Scan for the cell matching the given text and deliver its [x, y] coordinate at center. 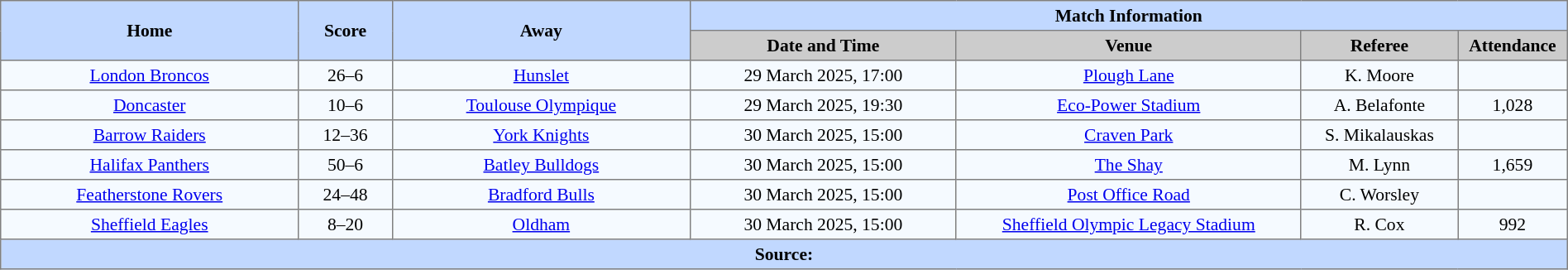
Sheffield Olympic Legacy Stadium [1128, 224]
Referee [1379, 46]
29 March 2025, 19:30 [823, 105]
24–48 [346, 195]
Away [541, 31]
London Broncos [150, 75]
Doncaster [150, 105]
Eco-Power Stadium [1128, 105]
Plough Lane [1128, 75]
Home [150, 31]
Halifax Panthers [150, 165]
Venue [1128, 46]
26–6 [346, 75]
Featherstone Rovers [150, 195]
M. Lynn [1379, 165]
Attendance [1513, 46]
Match Information [1128, 16]
S. Mikalauskas [1379, 135]
Score [346, 31]
Barrow Raiders [150, 135]
1,028 [1513, 105]
Date and Time [823, 46]
50–6 [346, 165]
Toulouse Olympique [541, 105]
K. Moore [1379, 75]
C. Worsley [1379, 195]
1,659 [1513, 165]
10–6 [346, 105]
The Shay [1128, 165]
A. Belafonte [1379, 105]
R. Cox [1379, 224]
29 March 2025, 17:00 [823, 75]
York Knights [541, 135]
Bradford Bulls [541, 195]
Hunslet [541, 75]
Craven Park [1128, 135]
12–36 [346, 135]
Batley Bulldogs [541, 165]
Oldham [541, 224]
8–20 [346, 224]
Post Office Road [1128, 195]
Sheffield Eagles [150, 224]
Source: [784, 254]
992 [1513, 224]
